Output the [X, Y] coordinate of the center of the cell containing the given text.  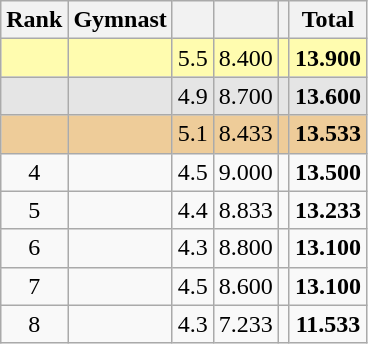
13.900 [328, 58]
5 [34, 210]
7.233 [246, 324]
8.400 [246, 58]
8.800 [246, 248]
Total [328, 20]
13.600 [328, 96]
13.533 [328, 134]
13.500 [328, 172]
8.700 [246, 96]
11.533 [328, 324]
8.433 [246, 134]
9.000 [246, 172]
4 [34, 172]
8.600 [246, 286]
13.233 [328, 210]
4.9 [192, 96]
4.4 [192, 210]
8.833 [246, 210]
Rank [34, 20]
Gymnast [120, 20]
6 [34, 248]
5.1 [192, 134]
8 [34, 324]
5.5 [192, 58]
7 [34, 286]
